Return the (X, Y) coordinate for the center point of the cell that contains the specified text.  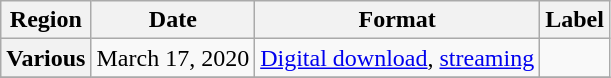
Label (575, 20)
Various (46, 58)
Date (173, 20)
March 17, 2020 (173, 58)
Digital download, streaming (398, 58)
Format (398, 20)
Region (46, 20)
